Extract the (X, Y) coordinate from the center of the cell holding the provided text.  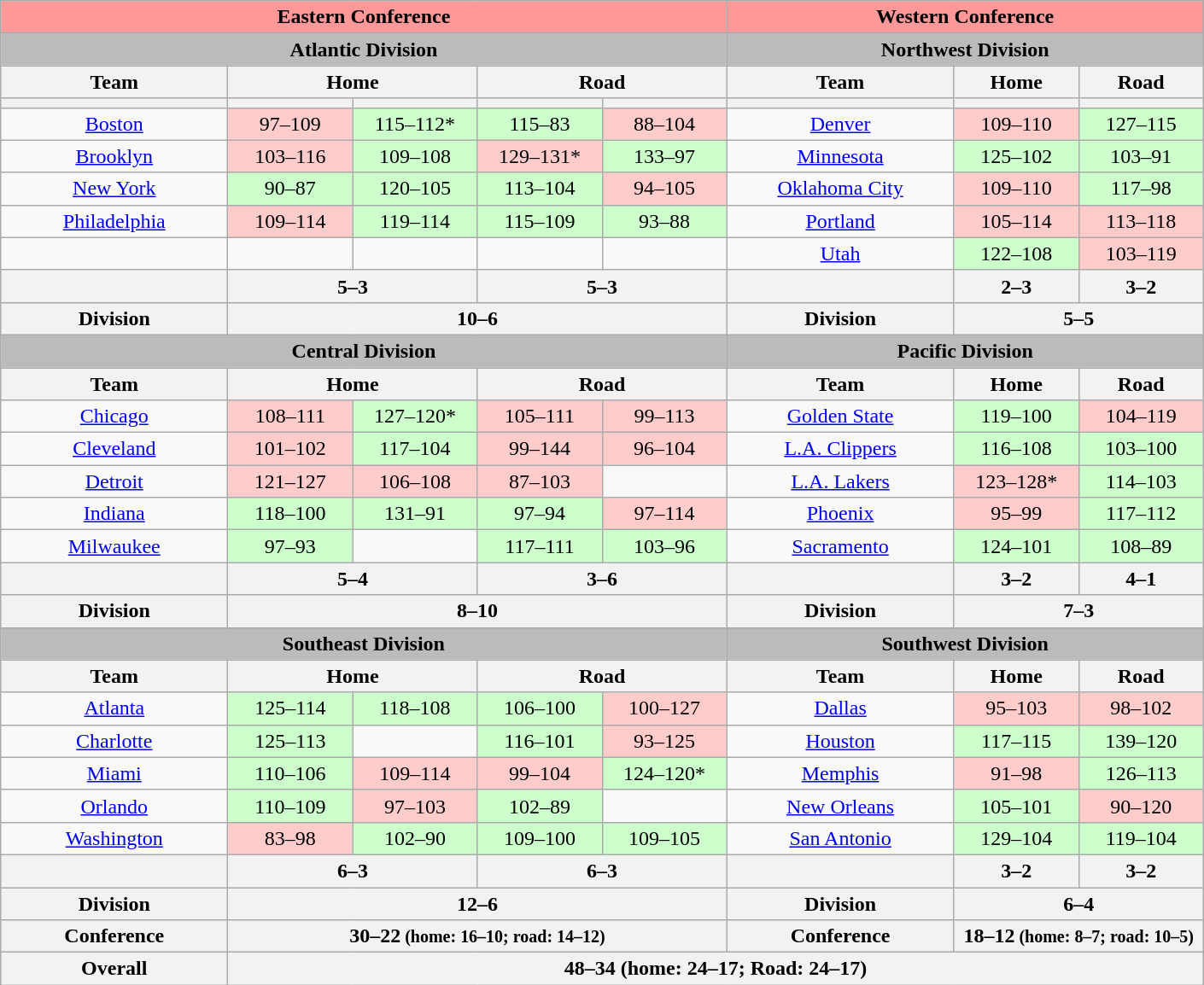
Orlando (114, 806)
131–91 (415, 514)
100–127 (664, 708)
Indiana (114, 514)
5–5 (1078, 318)
99–144 (540, 449)
Cleveland (114, 449)
109–108 (415, 156)
105–101 (1016, 806)
95–99 (1016, 514)
Eastern Conference (364, 17)
102–89 (540, 806)
103–91 (1141, 156)
117–112 (1141, 514)
93–88 (664, 221)
3–6 (602, 579)
Oklahoma City (840, 189)
Southeast Division (364, 644)
109–105 (664, 838)
108–111 (290, 417)
125–102 (1016, 156)
Detroit (114, 481)
95–103 (1016, 708)
115–83 (540, 124)
8–10 (477, 611)
90–120 (1141, 806)
129–104 (1016, 838)
97–94 (540, 514)
133–97 (664, 156)
109–100 (540, 838)
108–89 (1141, 546)
New Orleans (840, 806)
122–108 (1016, 254)
139–120 (1141, 741)
126–113 (1141, 773)
97–103 (415, 806)
5–4 (353, 579)
Phoenix (840, 514)
106–100 (540, 708)
New York (114, 189)
18–12 (home: 8–7; road: 10–5) (1078, 936)
Dallas (840, 708)
103–116 (290, 156)
Chicago (114, 417)
103–96 (664, 546)
118–108 (415, 708)
93–125 (664, 741)
116–101 (540, 741)
7–3 (1078, 611)
Charlotte (114, 741)
Pacific Division (965, 351)
113–104 (540, 189)
120–105 (415, 189)
125–113 (290, 741)
99–113 (664, 417)
127–120* (415, 417)
123–128* (1016, 481)
Boston (114, 124)
Milwaukee (114, 546)
Western Conference (965, 17)
Portland (840, 221)
Central Division (364, 351)
117–115 (1016, 741)
6–4 (1078, 904)
Atlanta (114, 708)
Southwest Division (965, 644)
10–6 (477, 318)
113–118 (1141, 221)
88–104 (664, 124)
Golden State (840, 417)
Atlantic Division (364, 50)
Denver (840, 124)
103–100 (1141, 449)
98–102 (1141, 708)
Memphis (840, 773)
99–104 (540, 773)
Utah (840, 254)
Philadelphia (114, 221)
118–100 (290, 514)
115–109 (540, 221)
Miami (114, 773)
115–112* (415, 124)
119–100 (1016, 417)
90–87 (290, 189)
110–106 (290, 773)
12–6 (477, 904)
124–101 (1016, 546)
103–119 (1141, 254)
97–93 (290, 546)
106–108 (415, 481)
101–102 (290, 449)
119–114 (415, 221)
121–127 (290, 481)
87–103 (540, 481)
Northwest Division (965, 50)
96–104 (664, 449)
102–90 (415, 838)
105–114 (1016, 221)
129–131* (540, 156)
125–114 (290, 708)
L.A. Clippers (840, 449)
119–104 (1141, 838)
104–119 (1141, 417)
91–98 (1016, 773)
116–108 (1016, 449)
Houston (840, 741)
127–115 (1141, 124)
124–120* (664, 773)
Minnesota (840, 156)
Overall (114, 969)
San Antonio (840, 838)
110–109 (290, 806)
117–111 (540, 546)
30–22 (home: 16–10; road: 14–12) (477, 936)
94–105 (664, 189)
97–109 (290, 124)
83–98 (290, 838)
105–111 (540, 417)
97–114 (664, 514)
Sacramento (840, 546)
L.A. Lakers (840, 481)
4–1 (1141, 579)
2–3 (1016, 286)
117–104 (415, 449)
Washington (114, 838)
48–34 (home: 24–17; Road: 24–17) (716, 969)
117–98 (1141, 189)
114–103 (1141, 481)
Brooklyn (114, 156)
